Provide the [x, y] coordinate of the cell's center where the given text is located.  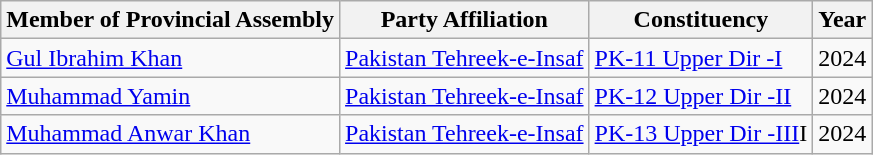
Muhammad Yamin [170, 96]
Party Affiliation [465, 20]
PK-11 Upper Dir -I [701, 58]
Year [842, 20]
PK-12 Upper Dir -II [701, 96]
PK-13 Upper Dir -IIII [701, 134]
Constituency [701, 20]
Muhammad Anwar Khan [170, 134]
Member of Provincial Assembly [170, 20]
Gul Ibrahim Khan [170, 58]
